Identify which cell holds the provided text, then report its (X, Y) central coordinate. 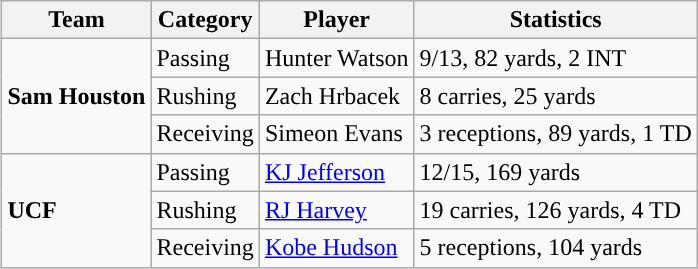
Statistics (556, 20)
UCF (76, 210)
Zach Hrbacek (336, 96)
5 receptions, 104 yards (556, 248)
12/15, 169 yards (556, 172)
RJ Harvey (336, 210)
Sam Houston (76, 96)
8 carries, 25 yards (556, 96)
Category (205, 20)
KJ Jefferson (336, 172)
Player (336, 20)
Simeon Evans (336, 134)
Kobe Hudson (336, 248)
Hunter Watson (336, 58)
Team (76, 20)
19 carries, 126 yards, 4 TD (556, 210)
9/13, 82 yards, 2 INT (556, 58)
3 receptions, 89 yards, 1 TD (556, 134)
